Identify which cell holds the provided text, then report its (x, y) central coordinate. 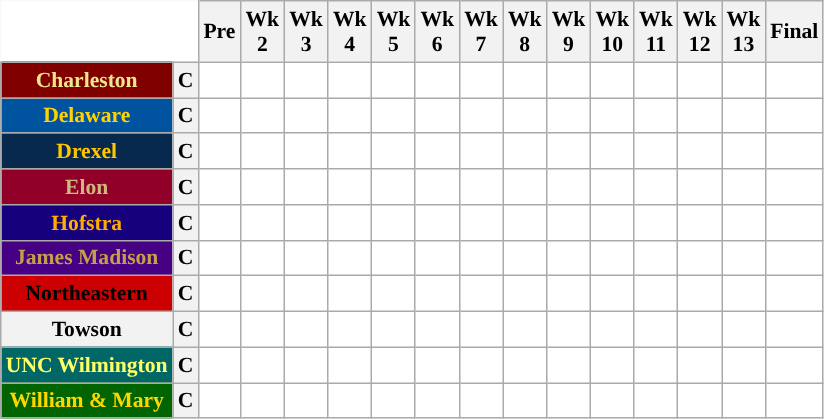
Wk7 (481, 32)
Wk11 (656, 32)
Wk4 (350, 32)
Wk9 (569, 32)
Wk6 (437, 32)
Wk10 (612, 32)
UNC Wilmington (87, 365)
Towson (87, 330)
Wk5 (394, 32)
Wk3 (306, 32)
Delaware (87, 116)
William & Mary (87, 401)
Wk8 (525, 32)
Final (794, 32)
Wk2 (262, 32)
Wk13 (744, 32)
Wk12 (700, 32)
Northeastern (87, 294)
Elon (87, 187)
James Madison (87, 258)
Hofstra (87, 223)
Drexel (87, 152)
Pre (219, 32)
Charleston (87, 80)
